Locate the cell with the specified text and output its [X, Y] center coordinate. 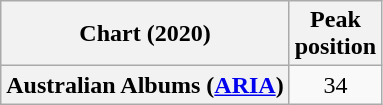
Australian Albums (ARIA) [145, 85]
34 [335, 85]
Peakposition [335, 34]
Chart (2020) [145, 34]
